Search for the cell housing the specified text and yield its (x, y) center coordinate. 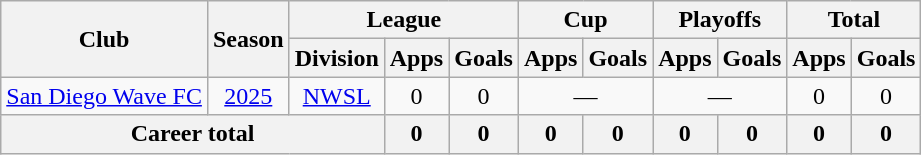
Career total (193, 134)
2025 (248, 96)
Playoffs (720, 20)
NWSL (336, 96)
Season (248, 39)
Club (104, 39)
Cup (585, 20)
San Diego Wave FC (104, 96)
Division (336, 58)
League (404, 20)
Total (854, 20)
